From the cell containing the given text, extract its center point as [X, Y] coordinate. 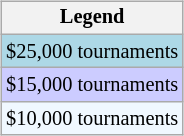
$10,000 tournaments [92, 119]
$15,000 tournaments [92, 85]
$25,000 tournaments [92, 51]
Legend [92, 18]
